For the text-containing cell, return its midpoint in [X, Y] coordinate format. 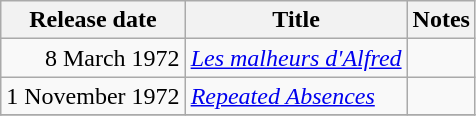
8 March 1972 [93, 58]
Release date [93, 20]
Title [296, 20]
Les malheurs d'Alfred [296, 58]
1 November 1972 [93, 96]
Repeated Absences [296, 96]
Notes [441, 20]
